Capture the cell that displays the provided text and extract its [X, Y] central coordinate. 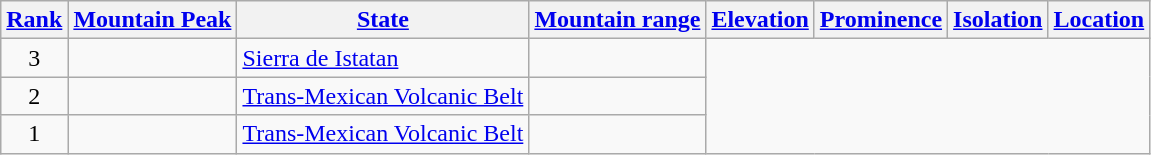
Location [1099, 20]
Mountain Peak [152, 20]
Mountain range [618, 20]
Isolation [998, 20]
Rank [34, 20]
Sierra de Istatan [383, 58]
2 [34, 96]
Elevation [760, 20]
1 [34, 134]
Prominence [880, 20]
State [383, 20]
3 [34, 58]
